Provide the (x, y) coordinate of the cell's center where the given text is located.  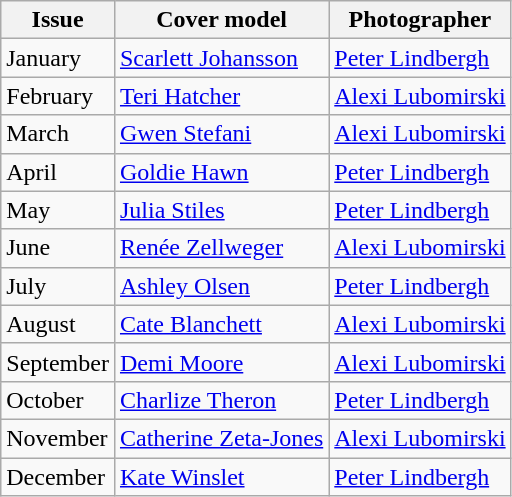
May (58, 210)
Teri Hatcher (221, 96)
April (58, 172)
February (58, 96)
Issue (58, 20)
Renée Zellweger (221, 248)
Ashley Olsen (221, 286)
December (58, 477)
March (58, 134)
September (58, 362)
Goldie Hawn (221, 172)
July (58, 286)
Cate Blanchett (221, 324)
October (58, 400)
Cover model (221, 20)
June (58, 248)
August (58, 324)
Photographer (420, 20)
January (58, 58)
Charlize Theron (221, 400)
Kate Winslet (221, 477)
Scarlett Johansson (221, 58)
Demi Moore (221, 362)
Gwen Stefani (221, 134)
Catherine Zeta-Jones (221, 438)
Julia Stiles (221, 210)
November (58, 438)
